Extract the [x, y] coordinate from the center of the cell holding the provided text.  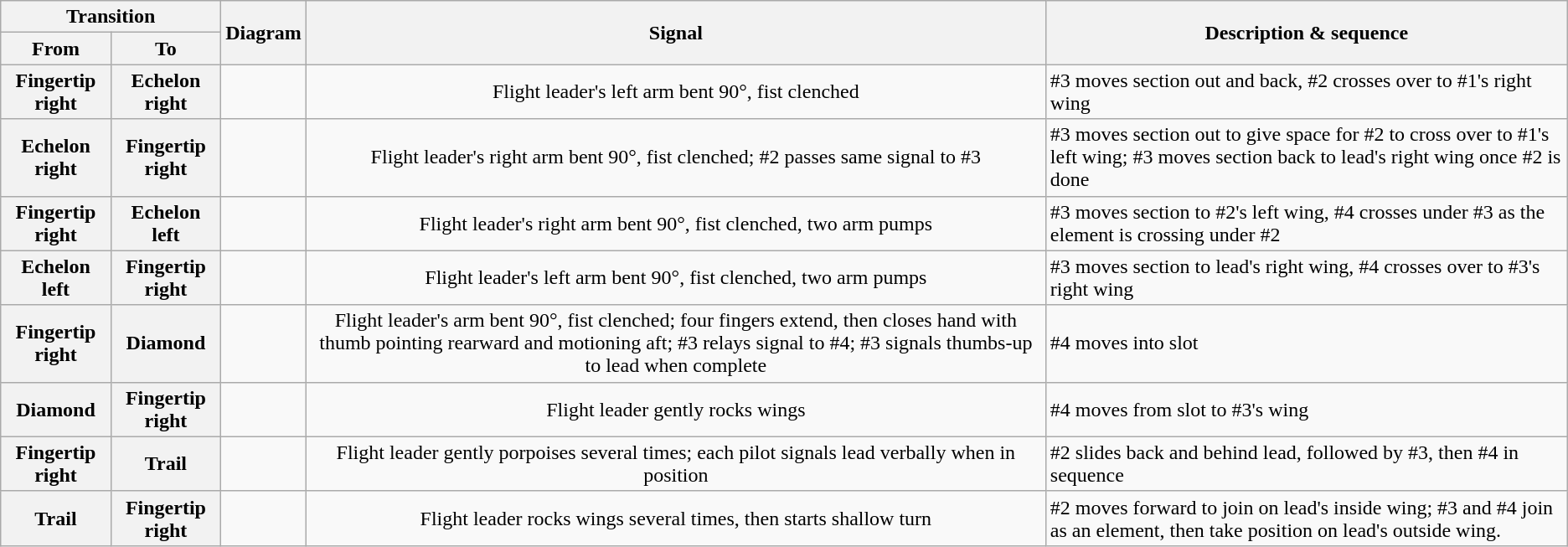
#3 moves section to #2's left wing, #4 crosses under #3 as the element is crossing under #2 [1307, 223]
From [55, 49]
Flight leader's left arm bent 90°, fist clenched [675, 92]
#3 moves section out to give space for #2 to cross over to #1's left wing; #3 moves section back to lead's right wing once #2 is done [1307, 157]
Flight leader gently rocks wings [675, 409]
#2 moves forward to join on lead's inside wing; #3 and #4 join as an element, then take position on lead's outside wing. [1307, 518]
Signal [675, 33]
#3 moves section to lead's right wing, #4 crosses over to #3's right wing [1307, 278]
#4 moves into slot [1307, 343]
#4 moves from slot to #3's wing [1307, 409]
Description & sequence [1307, 33]
Flight leader's right arm bent 90°, fist clenched, two arm pumps [675, 223]
To [166, 49]
Transition [111, 17]
Flight leader rocks wings several times, then starts shallow turn [675, 518]
Flight leader's right arm bent 90°, fist clenched; #2 passes same signal to #3 [675, 157]
#2 slides back and behind lead, followed by #3, then #4 in sequence [1307, 464]
Flight leader gently porpoises several times; each pilot signals lead verbally when in position [675, 464]
#3 moves section out and back, #2 crosses over to #1's right wing [1307, 92]
Diagram [264, 33]
Flight leader's left arm bent 90°, fist clenched, two arm pumps [675, 278]
